Identify which cell holds the provided text, then report its (x, y) central coordinate. 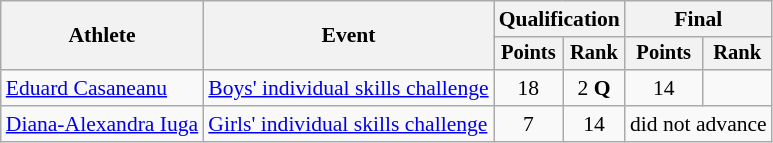
Event (348, 36)
Girls' individual skills challenge (348, 124)
Boys' individual skills challenge (348, 88)
Diana-Alexandra Iuga (102, 124)
Final (698, 19)
7 (528, 124)
2 Q (594, 88)
did not advance (698, 124)
Qualification (560, 19)
Athlete (102, 36)
18 (528, 88)
Eduard Casaneanu (102, 88)
